Output the (x, y) coordinate of the center of the cell containing the given text.  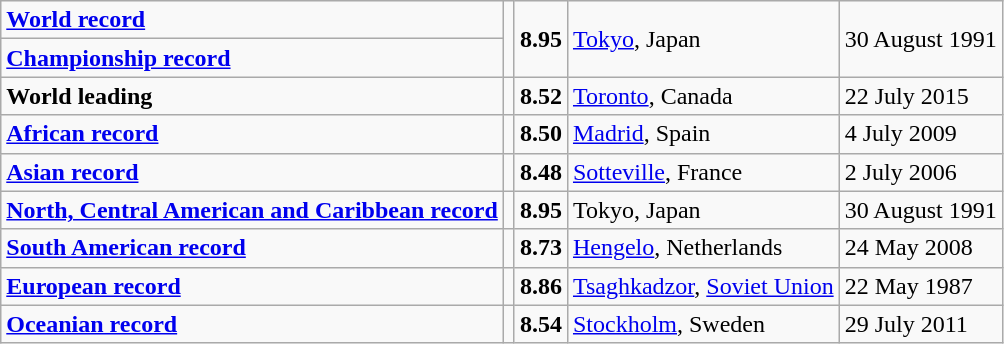
29 July 2011 (920, 324)
4 July 2009 (920, 134)
8.48 (540, 172)
Stockholm, Sweden (703, 324)
South American record (252, 248)
8.86 (540, 286)
World leading (252, 96)
8.54 (540, 324)
24 May 2008 (920, 248)
Tsaghkadzor, Soviet Union (703, 286)
African record (252, 134)
World record (252, 20)
22 July 2015 (920, 96)
8.50 (540, 134)
2 July 2006 (920, 172)
Hengelo, Netherlands (703, 248)
22 May 1987 (920, 286)
Asian record (252, 172)
Sotteville, France (703, 172)
Madrid, Spain (703, 134)
European record (252, 286)
North, Central American and Caribbean record (252, 210)
8.52 (540, 96)
Toronto, Canada (703, 96)
8.73 (540, 248)
Oceanian record (252, 324)
Championship record (252, 58)
